Extract the (X, Y) coordinate from the center of the cell holding the provided text.  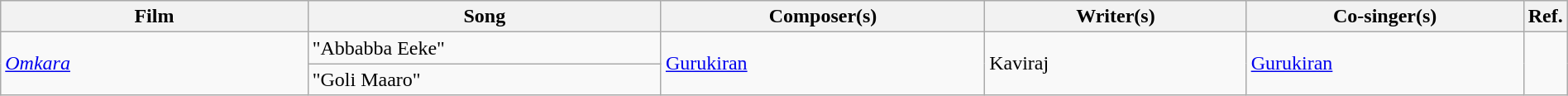
Kaviraj (1116, 64)
Song (485, 17)
Film (154, 17)
Writer(s) (1116, 17)
Omkara (154, 64)
Co-singer(s) (1384, 17)
"Abbabba Eeke" (485, 48)
Composer(s) (822, 17)
"Goli Maaro" (485, 79)
Ref. (1545, 17)
